Output the (X, Y) coordinate of the center of the cell containing the given text.  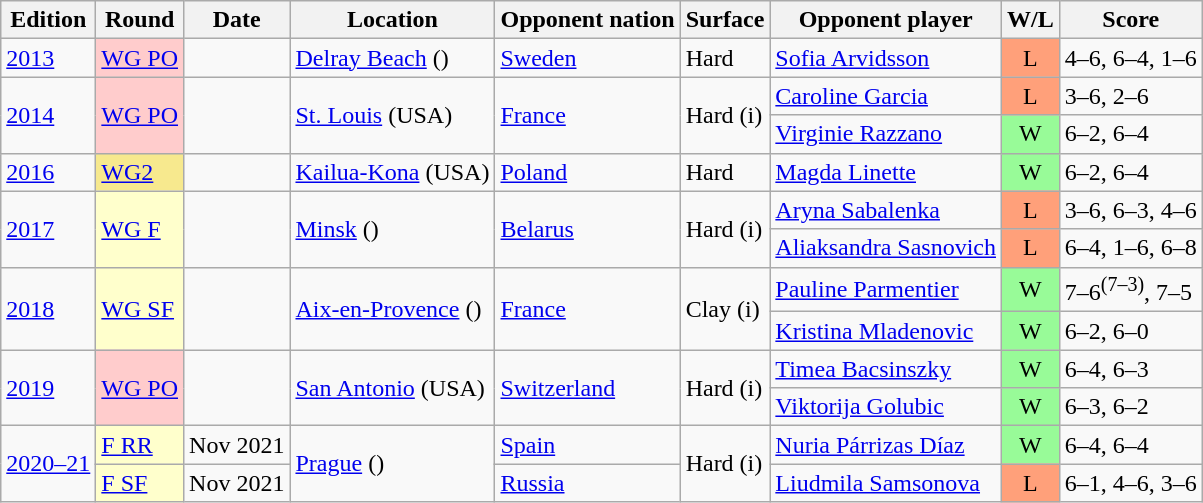
Poland (588, 172)
4–6, 6–4, 1–6 (1130, 58)
Round (140, 20)
6–4, 6–4 (1130, 445)
7–6(7–3), 7–5 (1130, 290)
2016 (48, 172)
St. Louis (USA) (392, 115)
Kailua-Kona (USA) (392, 172)
Caroline Garcia (886, 96)
Kristina Mladenovic (886, 331)
Sweden (588, 58)
2020–21 (48, 464)
Nuria Párrizas Díaz (886, 445)
Edition (48, 20)
WG F (140, 229)
Aix-en-Provence () (392, 308)
Sofia Arvidsson (886, 58)
Opponent nation (588, 20)
6–3, 6–2 (1130, 407)
6–4, 6–3 (1130, 369)
Prague () (392, 464)
F RR (140, 445)
6–4, 1–6, 6–8 (1130, 248)
Liudmila Samsonova (886, 483)
Surface (725, 20)
WG SF (140, 308)
6–2, 6–0 (1130, 331)
Virginie Razzano (886, 134)
Russia (588, 483)
2013 (48, 58)
3–6, 2–6 (1130, 96)
Timea Bacsinszky (886, 369)
6–1, 4–6, 3–6 (1130, 483)
W/L (1031, 20)
Aryna Sabalenka (886, 210)
Pauline Parmentier (886, 290)
Magda Linette (886, 172)
Belarus (588, 229)
Opponent player (886, 20)
Viktorija Golubic (886, 407)
2014 (48, 115)
Switzerland (588, 388)
2019 (48, 388)
Minsk () (392, 229)
WG2 (140, 172)
Score (1130, 20)
Delray Beach () (392, 58)
Location (392, 20)
Spain (588, 445)
Date (237, 20)
Clay (i) (725, 308)
San Antonio (USA) (392, 388)
Aliaksandra Sasnovich (886, 248)
2018 (48, 308)
2017 (48, 229)
3–6, 6–3, 4–6 (1130, 210)
F SF (140, 483)
